From the cell containing the given text, extract its center point as (X, Y) coordinate. 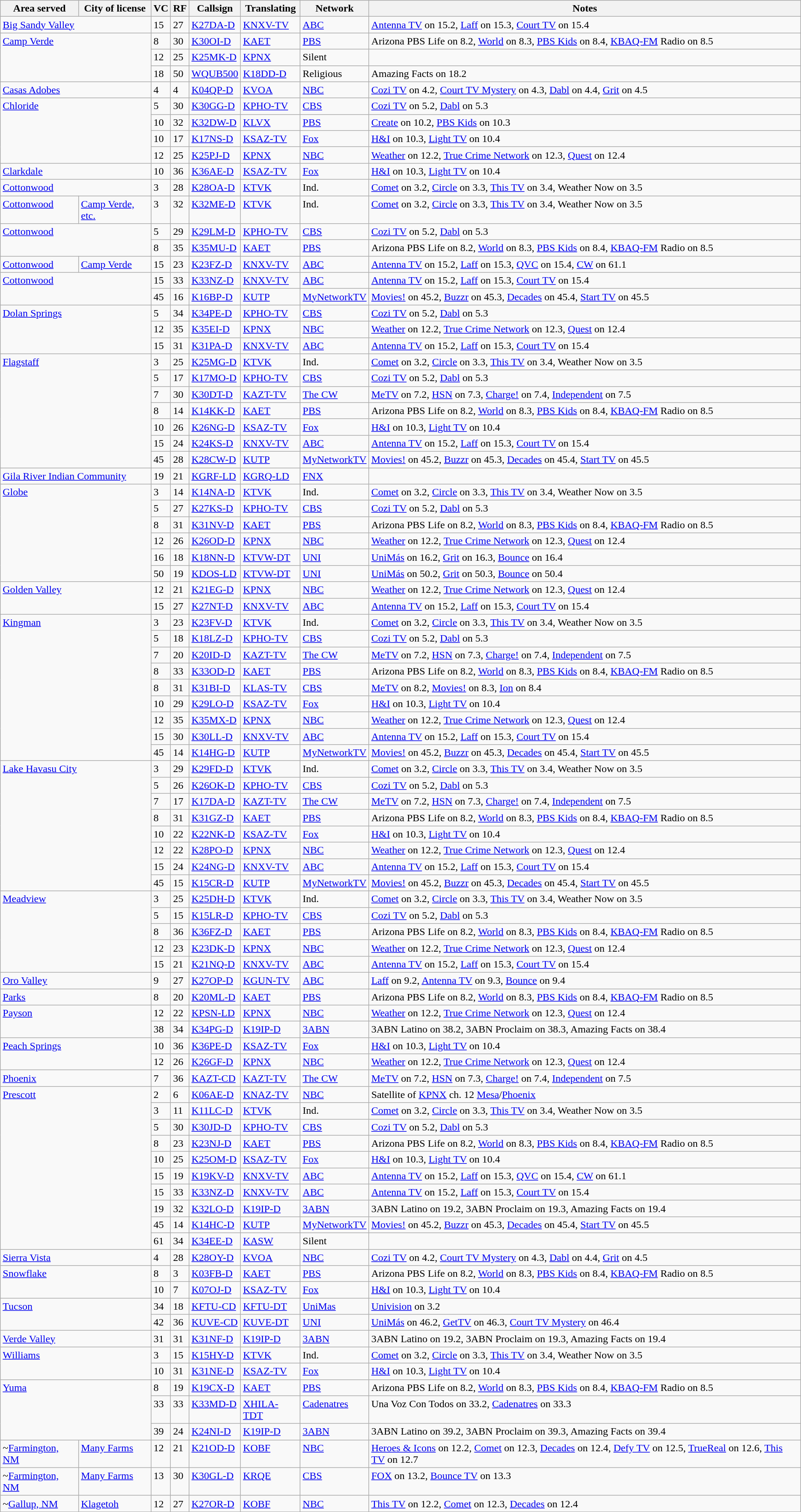
Yuma (76, 1410)
42 (161, 1323)
K18DD-D (270, 74)
3ABN Latino on 39.2, 3ABN Proclaim on 39.3, Amazing Facts on 39.4 (584, 1432)
KLVX (270, 122)
K27KS-D (215, 509)
K06AE-D (215, 1095)
K17MO-D (215, 378)
K18NN-D (215, 557)
3ABN Latino on 38.2, 3ABN Proclaim on 38.3, Amazing Facts on 38.4 (584, 1030)
K15LR-D (215, 915)
Cadenatres (335, 1410)
VC (161, 9)
Area served (39, 9)
K31NE-D (215, 1371)
9 (161, 980)
K28PO-D (215, 850)
KDOS-LD (215, 574)
Peach Springs (76, 1054)
39 (161, 1432)
K21NQ-D (215, 964)
K32LO-D (215, 1208)
FNX (335, 476)
11 (180, 1111)
Prescott (76, 1168)
K20ID-D (215, 655)
K36PE-D (215, 1046)
KFTU-DT (270, 1306)
K27OR-D (215, 1503)
Heroes & Icons on 12.2, Comet on 12.3, Decades on 12.4, Defy TV on 12.5, TrueReal on 12.6, This TV on 12.7 (584, 1453)
Translating (270, 9)
K30GL-D (215, 1482)
KGRQ-LD (270, 476)
UniMás on 46.2, GetTV on 46.3, Court TV Mystery on 46.4 (584, 1323)
Globe (76, 533)
K32DW-D (215, 122)
Parks (76, 997)
Flagstaff (76, 411)
Tucson (76, 1314)
K19KV-D (215, 1176)
~Gallup, NM (39, 1503)
UniMás on 16.2, Grit on 16.3, Bounce on 16.4 (584, 557)
KRQE (270, 1482)
Univision on 3.2 (584, 1306)
Kingman (76, 688)
K27OP-D (215, 980)
This TV on 12.2, Comet on 12.3, Decades on 12.4 (584, 1503)
FOX on 13.2, Bounce TV on 13.3 (584, 1482)
Payson (76, 1021)
K25OM-D (215, 1160)
KNAZ-TV (270, 1095)
Klagetoh (115, 1503)
K26NG-D (215, 427)
City of license (115, 9)
UniMas (335, 1306)
K28OY-D (215, 1257)
K34EE-D (215, 1241)
Create on 10.2, PBS Kids on 10.3 (584, 122)
K21OD-D (215, 1453)
K28CW-D (215, 459)
Casas Adobes (76, 90)
K35MU-D (215, 248)
K35EI-D (215, 329)
K34PG-D (215, 1030)
K26OK-D (215, 785)
K07OJ-D (215, 1290)
Oro Valley (76, 980)
K18LZ-D (215, 639)
Chloride (76, 130)
K28OA-D (215, 187)
K19CX-D (215, 1388)
Williams (76, 1363)
13 (161, 1482)
K27DA-D (215, 25)
K31PA-D (215, 346)
K32ME-D (215, 210)
K24NI-D (215, 1432)
K21EG-D (215, 590)
K30LL-D (215, 736)
Callsign (215, 9)
K30GG-D (215, 106)
K33MD-D (215, 1410)
Notes (584, 9)
Dolan Springs (76, 329)
Snowflake (76, 1282)
UniMás on 50.2, Grit on 50.3, Bounce on 50.4 (584, 574)
K26OD-D (215, 541)
K17NS-D (215, 139)
K23FZ-D (215, 264)
K25PJ-D (215, 155)
K29LM-D (215, 232)
K14HG-D (215, 753)
K29LO-D (215, 704)
K15CR-D (215, 883)
K31NF-D (215, 1339)
Golden Valley (76, 598)
K25DH-D (215, 899)
61 (161, 1241)
Amazing Facts on 18.2 (584, 74)
Laff on 9.2, Antenna TV on 9.3, Bounce on 9.4 (584, 980)
K14HC-D (215, 1225)
K25MK-D (215, 57)
Big Sandy Valley (76, 25)
K35MX-D (215, 720)
K20ML-D (215, 997)
KUVE-CD (215, 1323)
KGRF-LD (215, 476)
K31NV-D (215, 525)
Phoenix (76, 1078)
K33OD-D (215, 671)
38 (161, 1030)
RF (180, 9)
K27NT-D (215, 606)
K04QP-D (215, 90)
K29FD-D (215, 769)
KASW (270, 1241)
KGUN-TV (270, 980)
WQUB500 (215, 74)
K23FV-D (215, 622)
K30OI-D (215, 41)
K24KS-D (215, 443)
K30JD-D (215, 1127)
MeTV on 8.2, Movies! on 8.3, Ion on 8.4 (584, 687)
K22NK-D (215, 834)
K23DK-D (215, 948)
Verde Valley (76, 1339)
Una Voz Con Todos on 33.2, Cadenatres on 33.3 (584, 1410)
Clarkdale (76, 171)
K16BP-D (215, 297)
Satellite of KPNX ch. 12 Mesa/Phoenix (584, 1095)
KUVE-DT (270, 1323)
Network (335, 9)
K36AE-D (215, 171)
KFTU-CD (215, 1306)
KLAS-TV (270, 687)
KPSN-LD (215, 1013)
6 (180, 1095)
K31GZ-D (215, 818)
K36FZ-D (215, 932)
Meadview (76, 932)
K26GF-D (215, 1062)
K30DT-D (215, 394)
K23NJ-D (215, 1143)
K14NA-D (215, 492)
K14KK-D (215, 411)
K11LC-D (215, 1111)
XHILA-TDT (270, 1410)
K17DA-D (215, 802)
K31BI-D (215, 687)
K03FB-D (215, 1274)
Lake Havasu City (76, 826)
Camp Verde, etc. (115, 210)
K34PE-D (215, 313)
K25MG-D (215, 362)
K15HY-D (215, 1355)
K24NG-D (215, 867)
Religious (335, 74)
Gila River Indian Community (76, 476)
2 (161, 1095)
KAZT-CD (215, 1078)
Sierra Vista (76, 1257)
